Determine the [X, Y] coordinate at the center of the cell enclosing the given text.  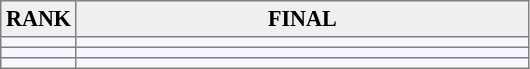
FINAL [302, 19]
RANK [39, 19]
